Provide the (x, y) coordinate of the cell's center where the given text is located.  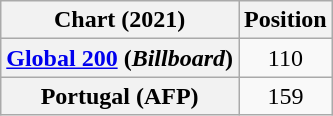
Position (285, 20)
Global 200 (Billboard) (120, 58)
159 (285, 96)
Chart (2021) (120, 20)
Portugal (AFP) (120, 96)
110 (285, 58)
